Identify which cell holds the provided text, then report its [x, y] central coordinate. 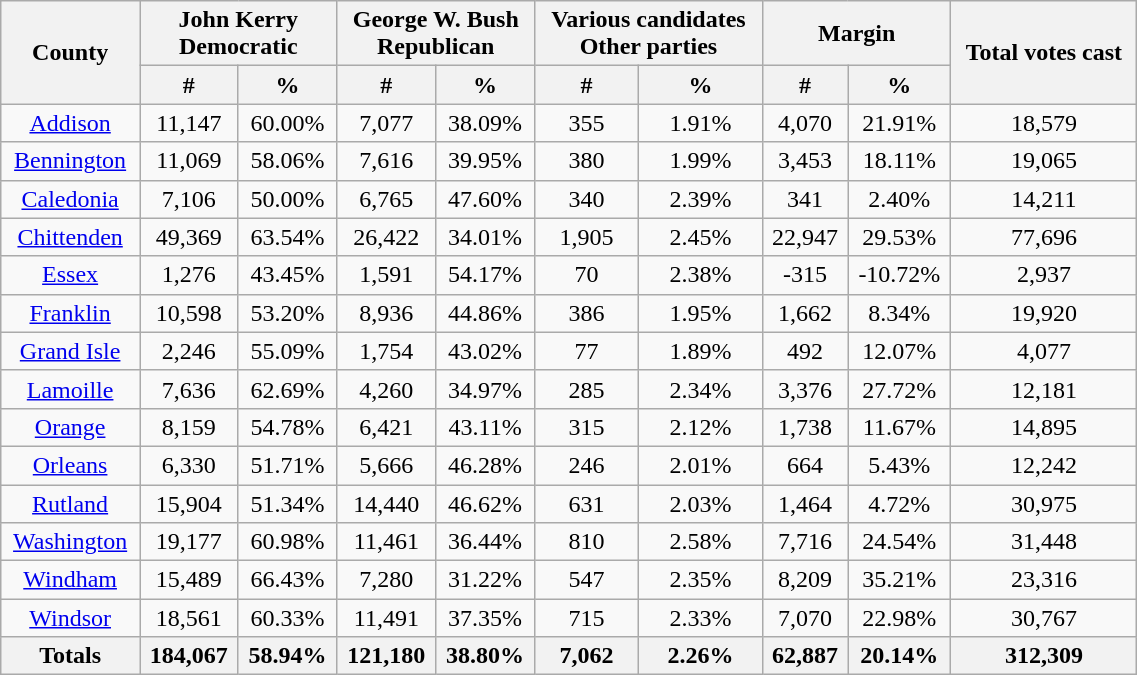
8.34% [900, 313]
31.22% [486, 580]
7,616 [386, 161]
1.91% [701, 123]
5,666 [386, 465]
2,246 [190, 351]
Windham [70, 580]
2.12% [701, 427]
30,975 [1044, 503]
55.09% [288, 351]
7,106 [190, 199]
7,070 [804, 618]
Orange [70, 427]
43.02% [486, 351]
2.26% [701, 656]
46.28% [486, 465]
15,904 [190, 503]
49,369 [190, 237]
121,180 [386, 656]
36.44% [486, 542]
6,421 [386, 427]
631 [586, 503]
Washington [70, 542]
38.09% [486, 123]
27.72% [900, 389]
Various candidatesOther parties [648, 34]
77 [586, 351]
18,561 [190, 618]
29.53% [900, 237]
6,330 [190, 465]
2.40% [900, 199]
1,738 [804, 427]
54.78% [288, 427]
70 [586, 275]
62.69% [288, 389]
1,754 [386, 351]
4,260 [386, 389]
43.45% [288, 275]
Orleans [70, 465]
51.34% [288, 503]
10,598 [190, 313]
14,440 [386, 503]
1.95% [701, 313]
3,453 [804, 161]
386 [586, 313]
2.35% [701, 580]
12.07% [900, 351]
24.54% [900, 542]
1,591 [386, 275]
51.71% [288, 465]
7,062 [586, 656]
50.00% [288, 199]
715 [586, 618]
11,069 [190, 161]
312,309 [1044, 656]
4,070 [804, 123]
County [70, 52]
34.01% [486, 237]
26,422 [386, 237]
3,376 [804, 389]
12,242 [1044, 465]
11.67% [900, 427]
35.21% [900, 580]
43.11% [486, 427]
14,895 [1044, 427]
11,147 [190, 123]
Chittenden [70, 237]
Caledonia [70, 199]
Essex [70, 275]
58.94% [288, 656]
2.38% [701, 275]
380 [586, 161]
1,662 [804, 313]
19,920 [1044, 313]
Lamoille [70, 389]
4,077 [1044, 351]
810 [586, 542]
12,181 [1044, 389]
46.62% [486, 503]
Rutland [70, 503]
7,077 [386, 123]
7,716 [804, 542]
-10.72% [900, 275]
1.89% [701, 351]
341 [804, 199]
31,448 [1044, 542]
315 [586, 427]
62,887 [804, 656]
54.17% [486, 275]
14,211 [1044, 199]
19,177 [190, 542]
18.11% [900, 161]
2.58% [701, 542]
22,947 [804, 237]
19,065 [1044, 161]
15,489 [190, 580]
11,461 [386, 542]
38.80% [486, 656]
5.43% [900, 465]
Totals [70, 656]
Windsor [70, 618]
-315 [804, 275]
30,767 [1044, 618]
60.98% [288, 542]
7,280 [386, 580]
285 [586, 389]
58.06% [288, 161]
8,936 [386, 313]
18,579 [1044, 123]
2.45% [701, 237]
2.39% [701, 199]
355 [586, 123]
11,491 [386, 618]
2.33% [701, 618]
77,696 [1044, 237]
8,209 [804, 580]
246 [586, 465]
1,905 [586, 237]
1,464 [804, 503]
53.20% [288, 313]
Margin [856, 34]
60.33% [288, 618]
664 [804, 465]
60.00% [288, 123]
63.54% [288, 237]
23,316 [1044, 580]
1,276 [190, 275]
492 [804, 351]
66.43% [288, 580]
2,937 [1044, 275]
6,765 [386, 199]
Bennington [70, 161]
Grand Isle [70, 351]
340 [586, 199]
2.03% [701, 503]
21.91% [900, 123]
22.98% [900, 618]
47.60% [486, 199]
44.86% [486, 313]
2.01% [701, 465]
George W. BushRepublican [436, 34]
4.72% [900, 503]
547 [586, 580]
John KerryDemocratic [238, 34]
Total votes cast [1044, 52]
34.97% [486, 389]
2.34% [701, 389]
Addison [70, 123]
184,067 [190, 656]
39.95% [486, 161]
1.99% [701, 161]
37.35% [486, 618]
7,636 [190, 389]
8,159 [190, 427]
Franklin [70, 313]
20.14% [900, 656]
